Return (X, Y) of the center of cell containing provided text 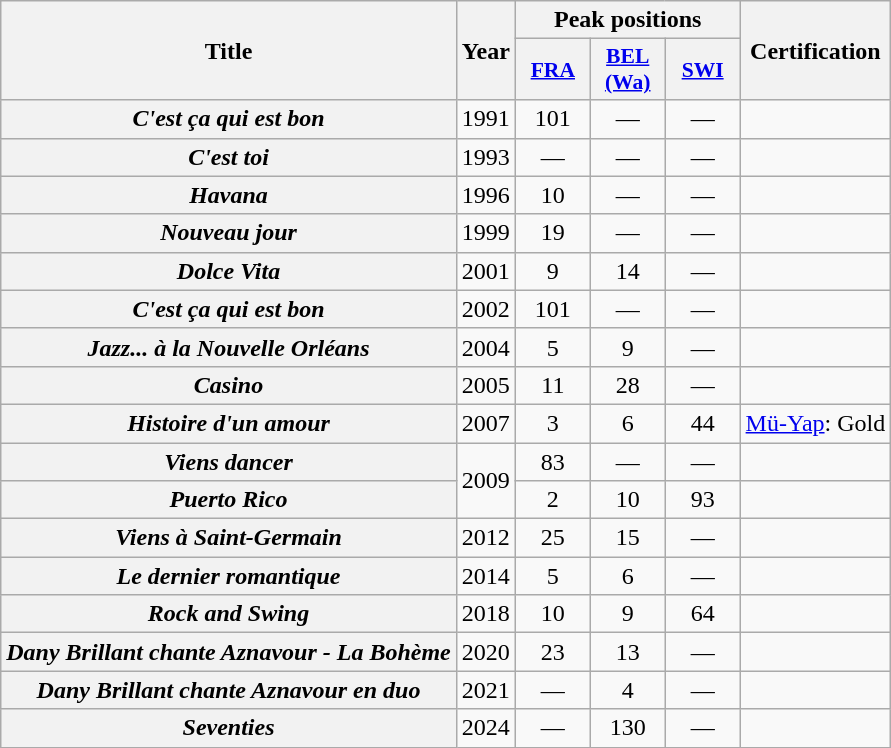
23 (552, 652)
BEL (Wa) (628, 70)
Mü-Yap: Gold (816, 423)
1996 (486, 195)
15 (628, 538)
1999 (486, 233)
Nouveau jour (229, 233)
2001 (486, 271)
Dany Brillant chante Aznavour - La Bohème (229, 652)
93 (702, 500)
Certification (816, 50)
19 (552, 233)
Dolce Vita (229, 271)
83 (552, 461)
64 (702, 614)
1993 (486, 157)
C'est toi (229, 157)
Seventies (229, 728)
2007 (486, 423)
2009 (486, 480)
11 (552, 385)
Viens dancer (229, 461)
2020 (486, 652)
2021 (486, 690)
Dany Brillant chante Aznavour en duo (229, 690)
Le dernier romantique (229, 576)
Title (229, 50)
25 (552, 538)
Year (486, 50)
2002 (486, 309)
2012 (486, 538)
SWI (702, 70)
1991 (486, 119)
Jazz... à la Nouvelle Orléans (229, 347)
Havana (229, 195)
44 (702, 423)
2005 (486, 385)
Peak positions (628, 20)
4 (628, 690)
Puerto Rico (229, 500)
14 (628, 271)
130 (628, 728)
Viens à Saint-Germain (229, 538)
2004 (486, 347)
13 (628, 652)
2018 (486, 614)
2024 (486, 728)
28 (628, 385)
3 (552, 423)
2 (552, 500)
Rock and Swing (229, 614)
Casino (229, 385)
2014 (486, 576)
FRA (552, 70)
Histoire d'un amour (229, 423)
